Find where the given text appears and provide that cell's center as [x, y] coordinate. 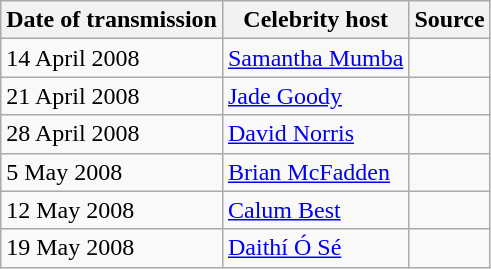
Calum Best [315, 210]
Source [450, 20]
12 May 2008 [112, 210]
5 May 2008 [112, 172]
14 April 2008 [112, 58]
Brian McFadden [315, 172]
21 April 2008 [112, 96]
Jade Goody [315, 96]
Date of transmission [112, 20]
Daithí Ó Sé [315, 248]
28 April 2008 [112, 134]
Celebrity host [315, 20]
Samantha Mumba [315, 58]
David Norris [315, 134]
19 May 2008 [112, 248]
